For the text-containing cell, return its midpoint in (X, Y) coordinate format. 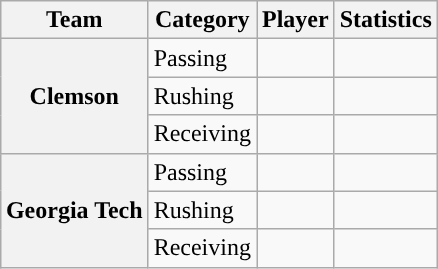
Category (202, 20)
Player (295, 20)
Clemson (74, 96)
Team (74, 20)
Statistics (386, 20)
Georgia Tech (74, 210)
